Search for the cell housing the specified text and yield its [x, y] center coordinate. 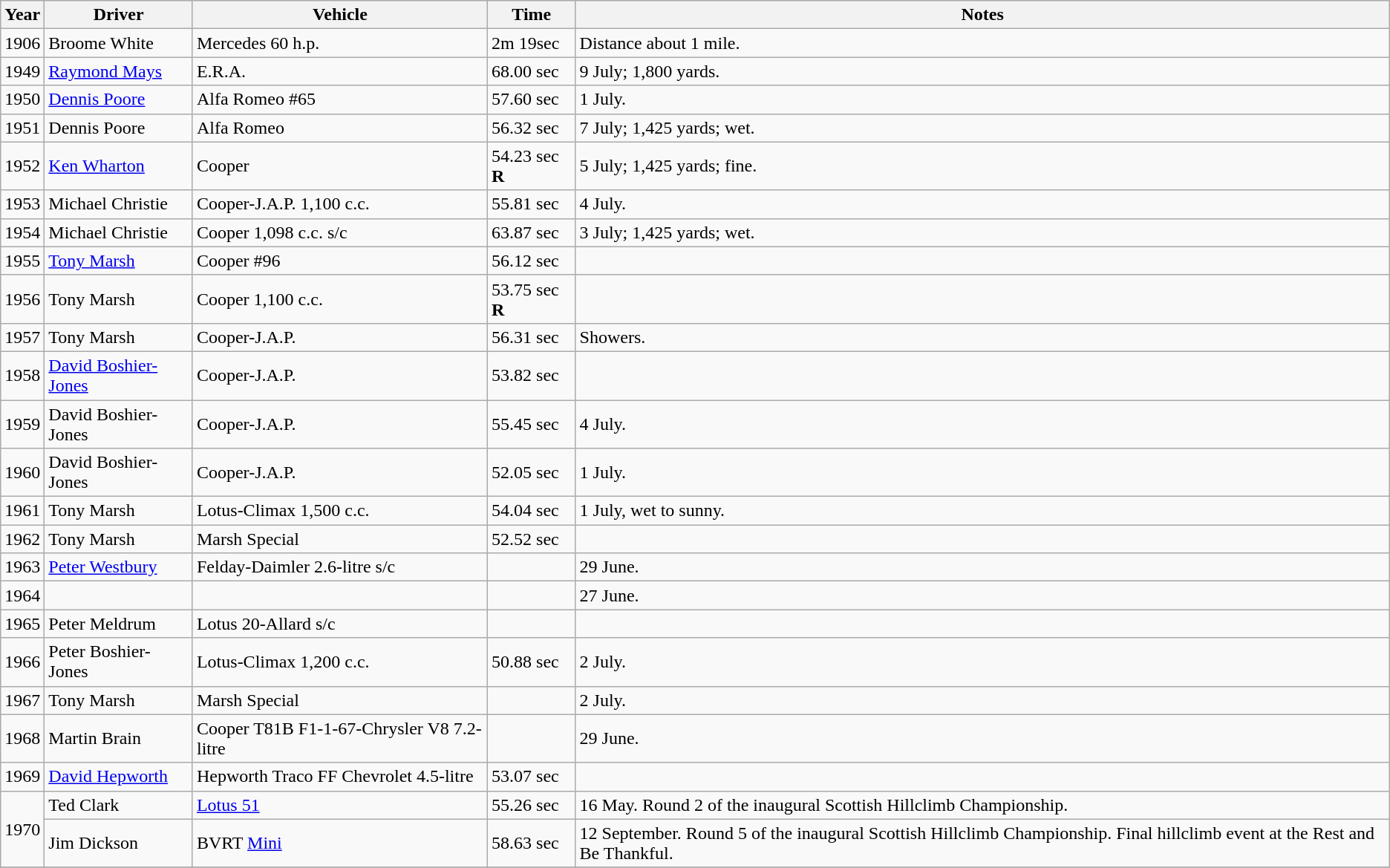
Cooper 1,098 c.c. s/c [340, 232]
Lotus 20-Allard s/c [340, 624]
53.82 sec [532, 376]
Time [532, 15]
Mercedes 60 h.p. [340, 43]
Ted Clark [119, 805]
58.63 sec [532, 843]
Hepworth Traco FF Chevrolet 4.5-litre [340, 777]
55.45 sec [532, 423]
1950 [22, 99]
Jim Dickson [119, 843]
53.75 sec R [532, 298]
56.31 sec [532, 337]
1965 [22, 624]
1961 [22, 511]
Peter Meldrum [119, 624]
53.07 sec [532, 777]
David Hepworth [119, 777]
Notes [982, 15]
1970 [22, 829]
1960 [22, 472]
Alfa Romeo [340, 128]
BVRT Mini [340, 843]
Lotus-Climax 1,200 c.c. [340, 662]
Ken Wharton [119, 166]
Cooper 1,100 c.c. [340, 298]
1 July, wet to sunny. [982, 511]
1958 [22, 376]
1953 [22, 204]
Year [22, 15]
1963 [22, 567]
1955 [22, 261]
Distance about 1 mile. [982, 43]
Cooper [340, 166]
1966 [22, 662]
Vehicle [340, 15]
1954 [22, 232]
68.00 sec [532, 71]
52.05 sec [532, 472]
7 July; 1,425 yards; wet. [982, 128]
2m 19sec [532, 43]
12 September. Round 5 of the inaugural Scottish Hillclimb Championship. Final hillclimb event at the Rest and Be Thankful. [982, 843]
1969 [22, 777]
Cooper-J.A.P. 1,100 c.c. [340, 204]
Lotus-Climax 1,500 c.c. [340, 511]
1959 [22, 423]
56.12 sec [532, 261]
63.87 sec [532, 232]
1964 [22, 595]
Felday-Daimler 2.6-litre s/c [340, 567]
5 July; 1,425 yards; fine. [982, 166]
9 July; 1,800 yards. [982, 71]
Raymond Mays [119, 71]
1951 [22, 128]
Peter Westbury [119, 567]
Lotus 51 [340, 805]
16 May. Round 2 of the inaugural Scottish Hillclimb Championship. [982, 805]
Showers. [982, 337]
Alfa Romeo #65 [340, 99]
Cooper T81B F1-1-67-Chrysler V8 7.2-litre [340, 738]
Peter Boshier-Jones [119, 662]
Broome White [119, 43]
55.81 sec [532, 204]
E.R.A. [340, 71]
1952 [22, 166]
1967 [22, 700]
55.26 sec [532, 805]
56.32 sec [532, 128]
1949 [22, 71]
Driver [119, 15]
57.60 sec [532, 99]
1957 [22, 337]
1968 [22, 738]
50.88 sec [532, 662]
1906 [22, 43]
54.23 sec R [532, 166]
1962 [22, 539]
1956 [22, 298]
54.04 sec [532, 511]
Cooper #96 [340, 261]
27 June. [982, 595]
52.52 sec [532, 539]
3 July; 1,425 yards; wet. [982, 232]
Martin Brain [119, 738]
